Scan for the cell matching the given text and deliver its [x, y] coordinate at center. 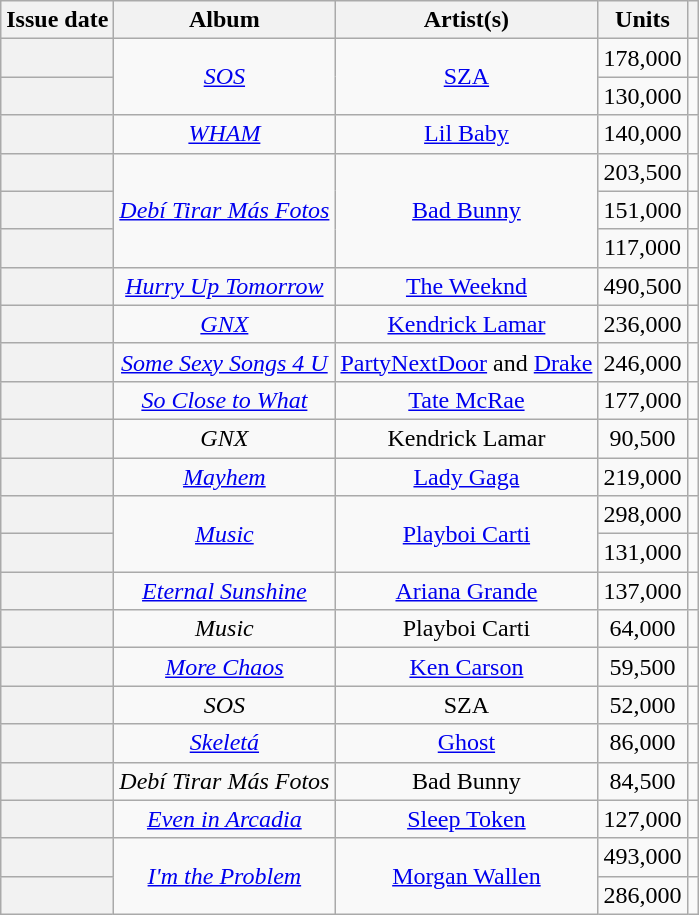
52,000 [642, 705]
The Weeknd [466, 286]
Ariana Grande [466, 591]
131,000 [642, 553]
90,500 [642, 438]
490,500 [642, 286]
PartyNextDoor and Drake [466, 362]
WHAM [224, 134]
246,000 [642, 362]
130,000 [642, 96]
Artist(s) [466, 20]
Eternal Sunshine [224, 591]
286,000 [642, 895]
Hurry Up Tomorrow [224, 286]
236,000 [642, 324]
Mayhem [224, 477]
493,000 [642, 857]
178,000 [642, 58]
Morgan Wallen [466, 876]
140,000 [642, 134]
177,000 [642, 400]
Issue date [58, 20]
Tate McRae [466, 400]
Units [642, 20]
Lady Gaga [466, 477]
59,500 [642, 667]
Some Sexy Songs 4 U [224, 362]
298,000 [642, 515]
117,000 [642, 248]
203,500 [642, 172]
More Chaos [224, 667]
84,500 [642, 781]
127,000 [642, 819]
So Close to What [224, 400]
I'm the Problem [224, 876]
Skeletá [224, 743]
Even in Arcadia [224, 819]
Lil Baby [466, 134]
64,000 [642, 629]
219,000 [642, 477]
Sleep Token [466, 819]
Album [224, 20]
Ghost [466, 743]
Ken Carson [466, 667]
151,000 [642, 210]
86,000 [642, 743]
137,000 [642, 591]
